From the cell containing the given text, extract its center point as (X, Y) coordinate. 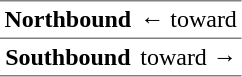
Southbound (68, 57)
Northbound (68, 20)
← toward (189, 20)
toward → (189, 57)
